Detect which cell encompasses the target text, then output its [x, y] center coordinate. 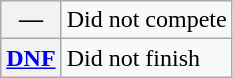
Did not finish [146, 58]
Did not compete [146, 20]
— [31, 20]
DNF [31, 58]
